From the cell containing the given text, extract its center point as (x, y) coordinate. 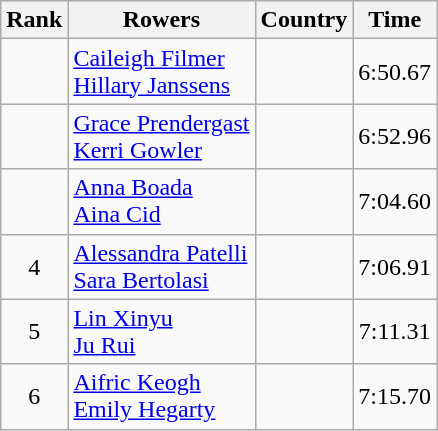
Country (304, 20)
Rowers (162, 20)
4 (34, 266)
Lin XinyuJu Rui (162, 332)
Grace PrendergastKerri Gowler (162, 136)
7:11.31 (395, 332)
Caileigh FilmerHillary Janssens (162, 72)
7:06.91 (395, 266)
Aifric KeoghEmily Hegarty (162, 396)
7:15.70 (395, 396)
6 (34, 396)
Alessandra PatelliSara Bertolasi (162, 266)
7:04.60 (395, 202)
Rank (34, 20)
Time (395, 20)
6:52.96 (395, 136)
6:50.67 (395, 72)
5 (34, 332)
Anna BoadaAina Cid (162, 202)
